Return [x, y] of the center of cell containing provided text 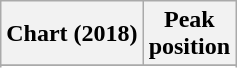
Peakposition [189, 34]
Chart (2018) [72, 34]
